Extract the (x, y) coordinate from the center of the cell holding the provided text.  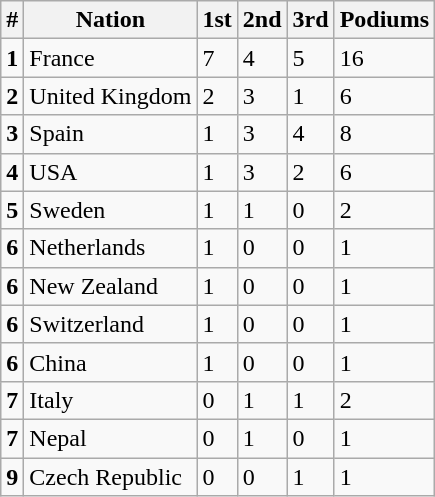
16 (384, 58)
USA (110, 172)
Nation (110, 20)
Italy (110, 400)
Sweden (110, 210)
1st (217, 20)
Czech Republic (110, 477)
Spain (110, 134)
France (110, 58)
Netherlands (110, 248)
Switzerland (110, 324)
2nd (262, 20)
China (110, 362)
3rd (310, 20)
9 (12, 477)
Podiums (384, 20)
# (12, 20)
United Kingdom (110, 96)
New Zealand (110, 286)
8 (384, 134)
Nepal (110, 438)
